Search for the cell housing the specified text and yield its [X, Y] center coordinate. 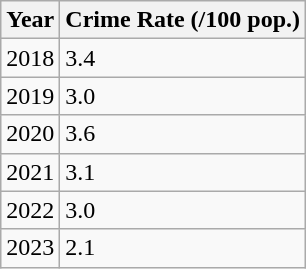
2020 [30, 134]
2021 [30, 172]
2.1 [183, 248]
Crime Rate (/100 pop.) [183, 20]
3.6 [183, 134]
2022 [30, 210]
2019 [30, 96]
2018 [30, 58]
2023 [30, 248]
3.4 [183, 58]
Year [30, 20]
3.1 [183, 172]
